Find where the given text appears and provide that cell's center as [x, y] coordinate. 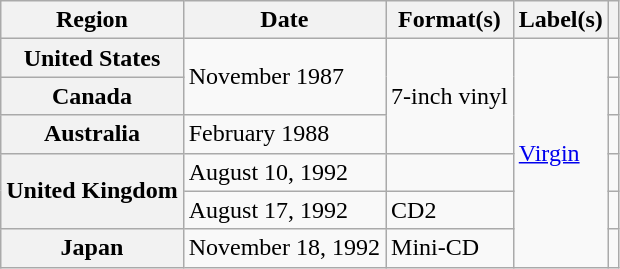
Date [284, 20]
August 10, 1992 [284, 172]
United Kingdom [92, 191]
Canada [92, 96]
CD2 [450, 210]
November 1987 [284, 77]
Virgin [560, 153]
Region [92, 20]
Australia [92, 134]
United States [92, 58]
Label(s) [560, 20]
Mini-CD [450, 248]
February 1988 [284, 134]
August 17, 1992 [284, 210]
7-inch vinyl [450, 96]
Japan [92, 248]
November 18, 1992 [284, 248]
Format(s) [450, 20]
